Locate the cell with the specified text and output its (x, y) center coordinate. 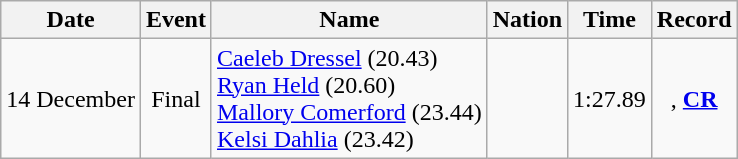
Name (349, 20)
Record (694, 20)
14 December (71, 98)
Date (71, 20)
Final (176, 98)
1:27.89 (610, 98)
, CR (694, 98)
Caeleb Dressel (20.43)Ryan Held (20.60)Mallory Comerford (23.44)Kelsi Dahlia (23.42) (349, 98)
Event (176, 20)
Time (610, 20)
Nation (527, 20)
